Return [X, Y] of the center of cell containing provided text 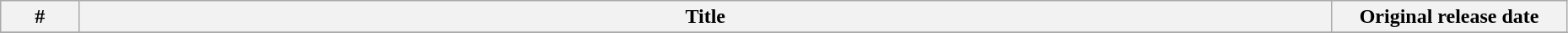
Original release date [1449, 17]
# [40, 17]
Title [705, 17]
